Scan for the cell matching the given text and deliver its (X, Y) coordinate at center. 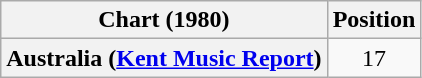
17 (374, 58)
Chart (1980) (164, 20)
Australia (Kent Music Report) (164, 58)
Position (374, 20)
